Find where the given text appears and provide that cell's center as [X, Y] coordinate. 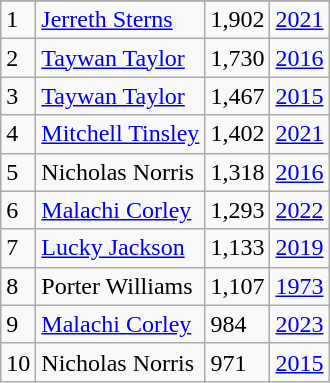
2 [18, 58]
Mitchell Tinsley [120, 134]
1,318 [238, 172]
Jerreth Sterns [120, 20]
1973 [300, 286]
10 [18, 362]
1,730 [238, 58]
Lucky Jackson [120, 248]
2023 [300, 324]
1,133 [238, 248]
2022 [300, 210]
2019 [300, 248]
7 [18, 248]
1,402 [238, 134]
1,293 [238, 210]
1,902 [238, 20]
1 [18, 20]
971 [238, 362]
1,107 [238, 286]
8 [18, 286]
3 [18, 96]
1,467 [238, 96]
4 [18, 134]
6 [18, 210]
984 [238, 324]
9 [18, 324]
5 [18, 172]
Porter Williams [120, 286]
